Identify which cell holds the provided text, then report its (x, y) central coordinate. 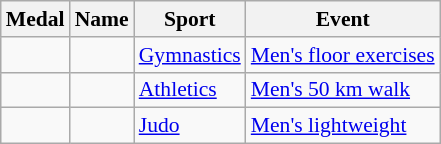
Judo (190, 126)
Men's 50 km walk (343, 90)
Men's lightweight (343, 126)
Event (343, 19)
Sport (190, 19)
Name (102, 19)
Athletics (190, 90)
Medal (36, 19)
Gymnastics (190, 55)
Men's floor exercises (343, 55)
